Output the (x, y) coordinate of the center of the cell containing the given text.  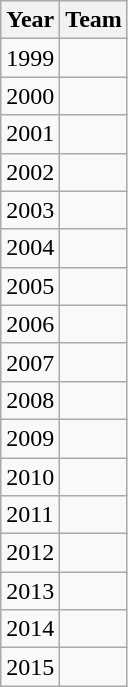
2011 (30, 515)
2007 (30, 362)
2001 (30, 134)
2003 (30, 210)
2002 (30, 172)
Team (94, 20)
Year (30, 20)
2008 (30, 400)
1999 (30, 58)
2006 (30, 324)
2015 (30, 667)
2012 (30, 553)
2005 (30, 286)
2010 (30, 477)
2004 (30, 248)
2000 (30, 96)
2009 (30, 438)
2013 (30, 591)
2014 (30, 629)
